Provide the (X, Y) coordinate of the cell's center where the given text is located.  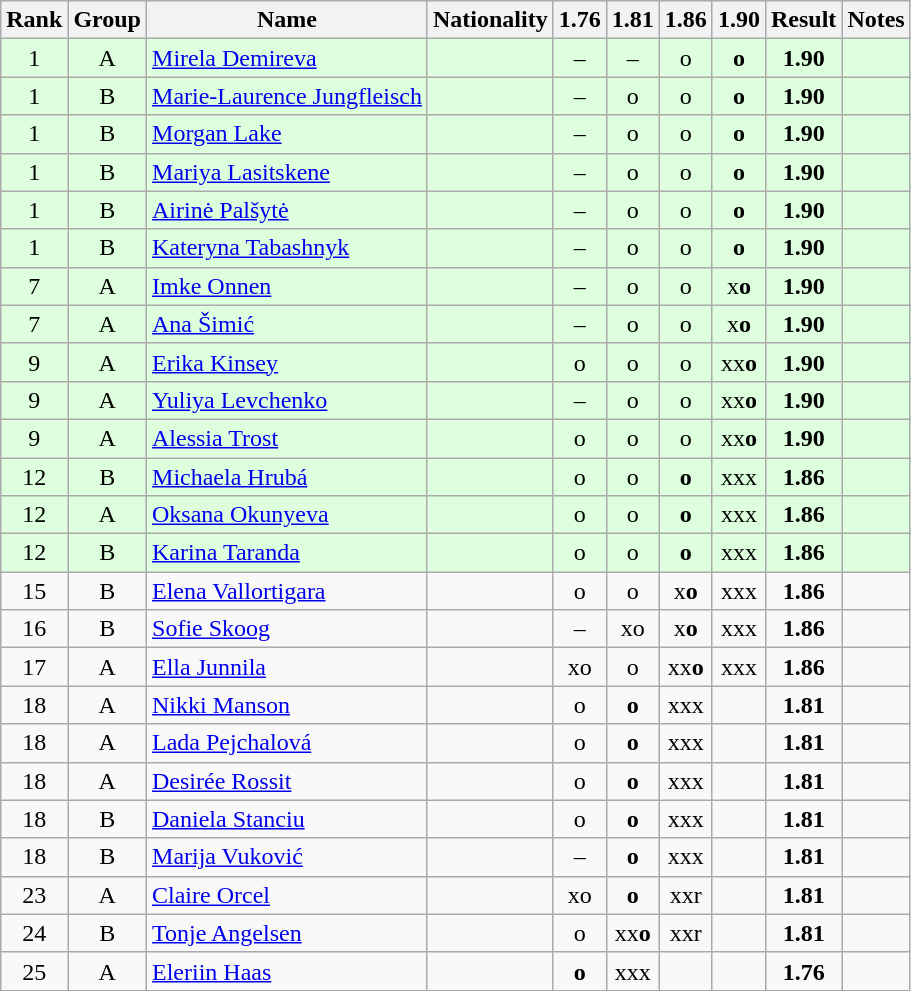
24 (34, 933)
Claire Orcel (288, 895)
Group (108, 20)
Tonje Angelsen (288, 933)
Yuliya Levchenko (288, 400)
Kateryna Tabashnyk (288, 248)
Ella Junnila (288, 667)
Alessia Trost (288, 438)
Eleriin Haas (288, 971)
Marie-Laurence Jungfleisch (288, 96)
Oksana Okunyeva (288, 515)
Ana Šimić (288, 324)
Karina Taranda (288, 553)
Desirée Rossit (288, 781)
16 (34, 629)
Mirela Demireva (288, 58)
Mariya Lasitskene (288, 172)
Rank (34, 20)
Michaela Hrubá (288, 477)
Marija Vuković (288, 857)
Nikki Manson (288, 705)
25 (34, 971)
Elena Vallortigara (288, 591)
Result (803, 20)
Notes (876, 20)
Morgan Lake (288, 134)
23 (34, 895)
Sofie Skoog (288, 629)
Daniela Stanciu (288, 819)
Airinė Palšytė (288, 210)
Lada Pejchalová (288, 743)
Nationality (490, 20)
15 (34, 591)
Erika Kinsey (288, 362)
Imke Onnen (288, 286)
17 (34, 667)
Name (288, 20)
